From the cell containing the given text, extract its center point as [x, y] coordinate. 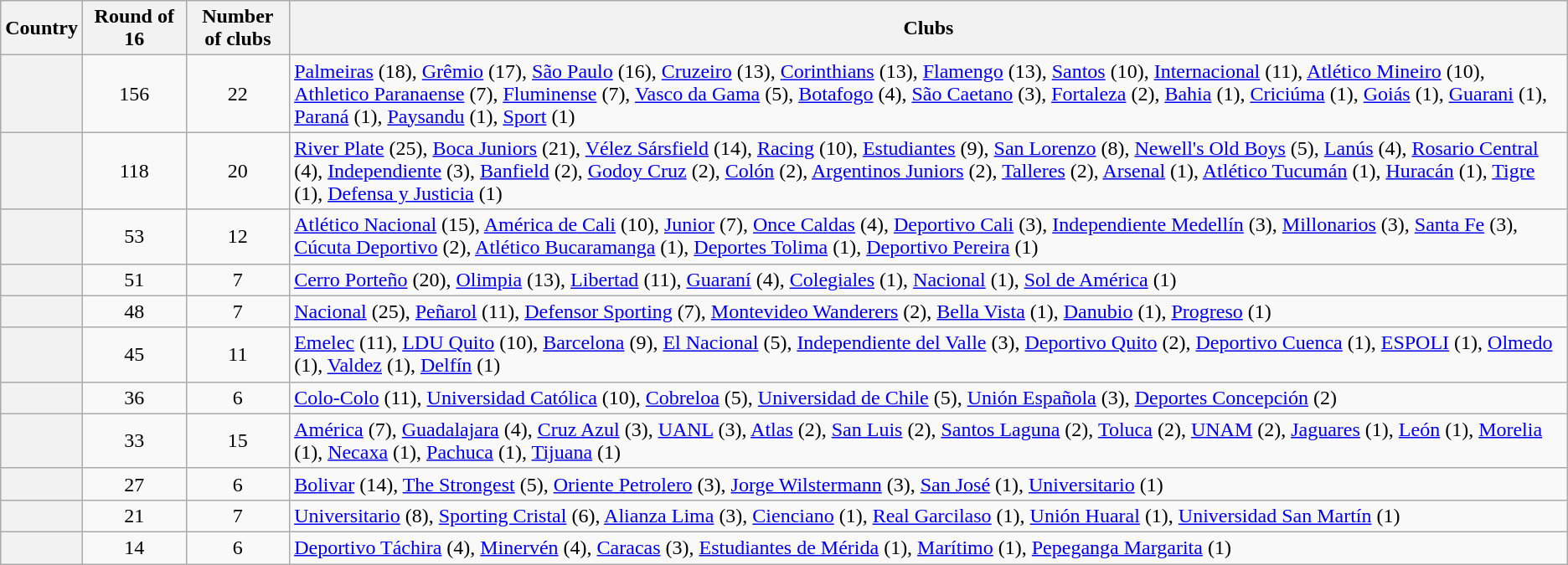
Colo-Colo (11), Universidad Católica (10), Cobreloa (5), Universidad de Chile (5), Unión Española (3), Deportes Concepción (2) [929, 398]
22 [238, 94]
Bolivar (14), The Strongest (5), Oriente Petrolero (3), Jorge Wilstermann (3), San José (1), Universitario (1) [929, 484]
156 [134, 94]
12 [238, 236]
Numberof clubs [238, 28]
Clubs [929, 28]
45 [134, 355]
33 [134, 440]
48 [134, 311]
Universitario (8), Sporting Cristal (6), Alianza Lima (3), Cienciano (1), Real Garcilaso (1), Unión Huaral (1), Universidad San Martín (1) [929, 516]
51 [134, 280]
11 [238, 355]
Nacional (25), Peñarol (11), Defensor Sporting (7), Montevideo Wanderers (2), Bella Vista (1), Danubio (1), Progreso (1) [929, 311]
Country [42, 28]
118 [134, 171]
Round of 16 [134, 28]
20 [238, 171]
27 [134, 484]
21 [134, 516]
36 [134, 398]
Cerro Porteño (20), Olimpia (13), Libertad (11), Guaraní (4), Colegiales (1), Nacional (1), Sol de América (1) [929, 280]
14 [134, 547]
15 [238, 440]
53 [134, 236]
Deportivo Táchira (4), Minervén (4), Caracas (3), Estudiantes de Mérida (1), Marítimo (1), Pepeganga Margarita (1) [929, 547]
